Extract the [X, Y] coordinate from the center of the cell holding the provided text.  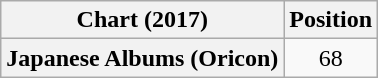
Position [331, 20]
Japanese Albums (Oricon) [142, 58]
Chart (2017) [142, 20]
68 [331, 58]
